Determine the [x, y] coordinate at the center of the cell enclosing the given text.  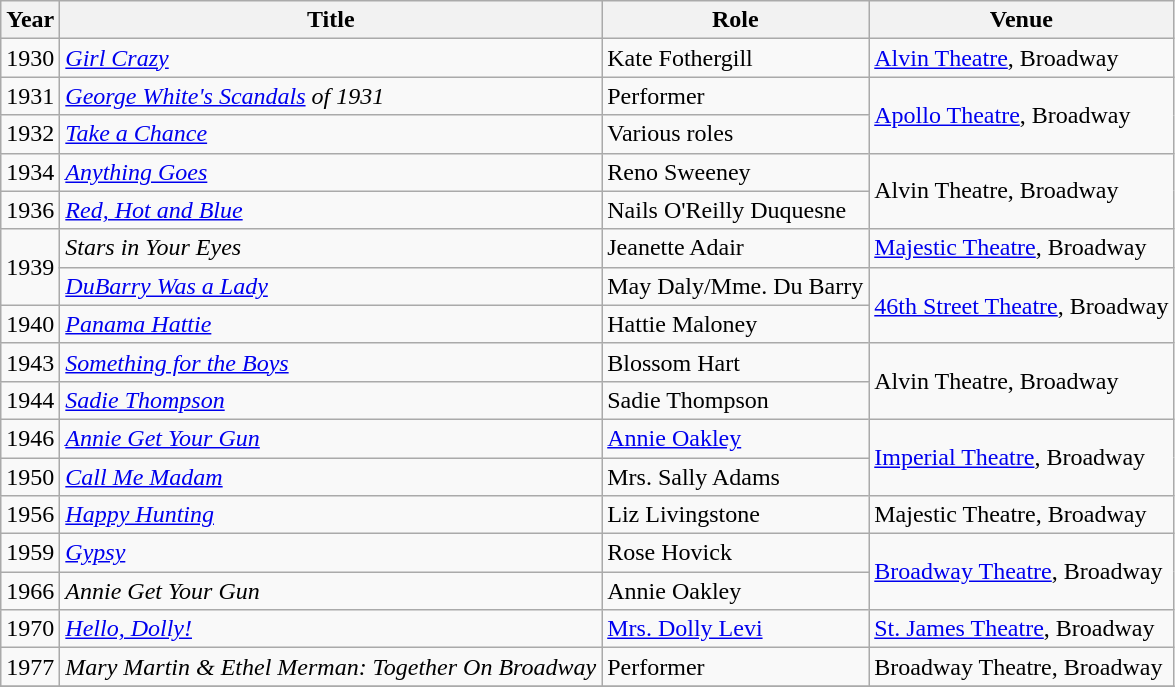
Gypsy [331, 553]
Mrs. Dolly Levi [736, 629]
Role [736, 20]
1959 [30, 553]
Venue [1022, 20]
Anything Goes [331, 172]
Jeanette Adair [736, 248]
Title [331, 20]
Various roles [736, 134]
Hello, Dolly! [331, 629]
1946 [30, 438]
1944 [30, 400]
St. James Theatre, Broadway [1022, 629]
Reno Sweeney [736, 172]
Apollo Theatre, Broadway [1022, 115]
Mary Martin & Ethel Merman: Together On Broadway [331, 667]
Take a Chance [331, 134]
Liz Livingstone [736, 515]
Hattie Maloney [736, 324]
Mrs. Sally Adams [736, 477]
1932 [30, 134]
1939 [30, 267]
1931 [30, 96]
May Daly/Mme. Du Barry [736, 286]
Kate Fothergill [736, 58]
Happy Hunting [331, 515]
1940 [30, 324]
1966 [30, 591]
Stars in Your Eyes [331, 248]
Rose Hovick [736, 553]
1936 [30, 210]
Red, Hot and Blue [331, 210]
Year [30, 20]
1970 [30, 629]
DuBarry Was a Lady [331, 286]
Imperial Theatre, Broadway [1022, 457]
46th Street Theatre, Broadway [1022, 305]
Girl Crazy [331, 58]
1977 [30, 667]
Nails O'Reilly Duquesne [736, 210]
Call Me Madam [331, 477]
1934 [30, 172]
George White's Scandals of 1931 [331, 96]
Something for the Boys [331, 362]
Panama Hattie [331, 324]
1950 [30, 477]
1956 [30, 515]
1930 [30, 58]
1943 [30, 362]
Blossom Hart [736, 362]
